For the text-containing cell, return its midpoint in (X, Y) coordinate format. 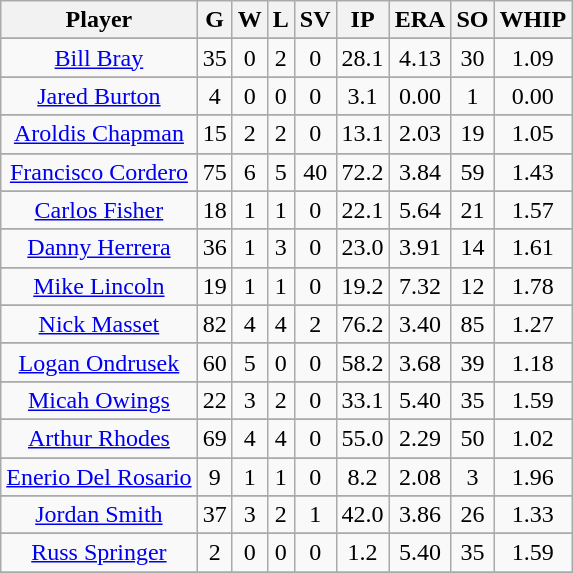
Micah Owings (99, 400)
13.1 (362, 134)
36 (214, 248)
72.2 (362, 172)
1.27 (533, 324)
1.57 (533, 210)
Carlos Fisher (99, 210)
21 (472, 210)
Arthur Rhodes (99, 438)
1.96 (533, 477)
Aroldis Chapman (99, 134)
60 (214, 362)
9 (214, 477)
Player (99, 20)
82 (214, 324)
1.43 (533, 172)
Jared Burton (99, 96)
1.61 (533, 248)
5.64 (420, 210)
75 (214, 172)
1.02 (533, 438)
1.33 (533, 515)
55.0 (362, 438)
1.78 (533, 286)
SV (315, 20)
7.32 (420, 286)
Francisco Cordero (99, 172)
30 (472, 58)
IP (362, 20)
18 (214, 210)
Nick Masset (99, 324)
3.91 (420, 248)
3.84 (420, 172)
4.13 (420, 58)
14 (472, 248)
3.86 (420, 515)
23.0 (362, 248)
19.2 (362, 286)
G (214, 20)
2.03 (420, 134)
6 (250, 172)
69 (214, 438)
WHIP (533, 20)
8.2 (362, 477)
15 (214, 134)
Logan Ondrusek (99, 362)
L (280, 20)
33.1 (362, 400)
2.08 (420, 477)
SO (472, 20)
3.40 (420, 324)
1.09 (533, 58)
22.1 (362, 210)
58.2 (362, 362)
37 (214, 515)
42.0 (362, 515)
22 (214, 400)
40 (315, 172)
50 (472, 438)
28.1 (362, 58)
1.05 (533, 134)
76.2 (362, 324)
Mike Lincoln (99, 286)
Enerio Del Rosario (99, 477)
3.68 (420, 362)
1.18 (533, 362)
39 (472, 362)
2.29 (420, 438)
Jordan Smith (99, 515)
Danny Herrera (99, 248)
Russ Springer (99, 553)
ERA (420, 20)
3.1 (362, 96)
Bill Bray (99, 58)
1.2 (362, 553)
W (250, 20)
26 (472, 515)
59 (472, 172)
85 (472, 324)
12 (472, 286)
